Search for the cell housing the specified text and yield its (X, Y) center coordinate. 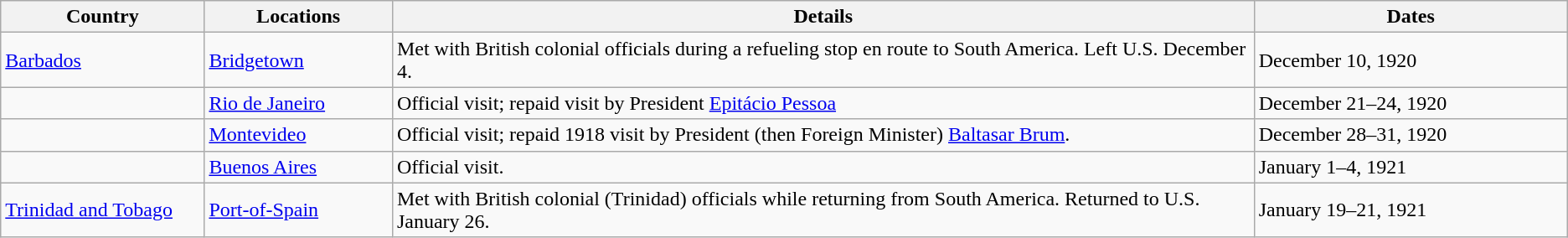
Rio de Janeiro (298, 103)
December 28–31, 1920 (1411, 135)
Dates (1411, 17)
Trinidad and Tobago (102, 210)
Met with British colonial officials during a refueling stop en route to South America. Left U.S. December 4. (823, 60)
Details (823, 17)
December 21–24, 1920 (1411, 103)
Port-of-Spain (298, 210)
Buenos Aires (298, 167)
Met with British colonial (Trinidad) officials while returning from South America. Returned to U.S. January 26. (823, 210)
January 19–21, 1921 (1411, 210)
Barbados (102, 60)
January 1–4, 1921 (1411, 167)
Official visit; repaid visit by President Epitácio Pessoa (823, 103)
Country (102, 17)
December 10, 1920 (1411, 60)
Montevideo (298, 135)
Locations (298, 17)
Official visit. (823, 167)
Official visit; repaid 1918 visit by President (then Foreign Minister) Baltasar Brum. (823, 135)
Bridgetown (298, 60)
